Locate the cell with the specified text and output its [x, y] center coordinate. 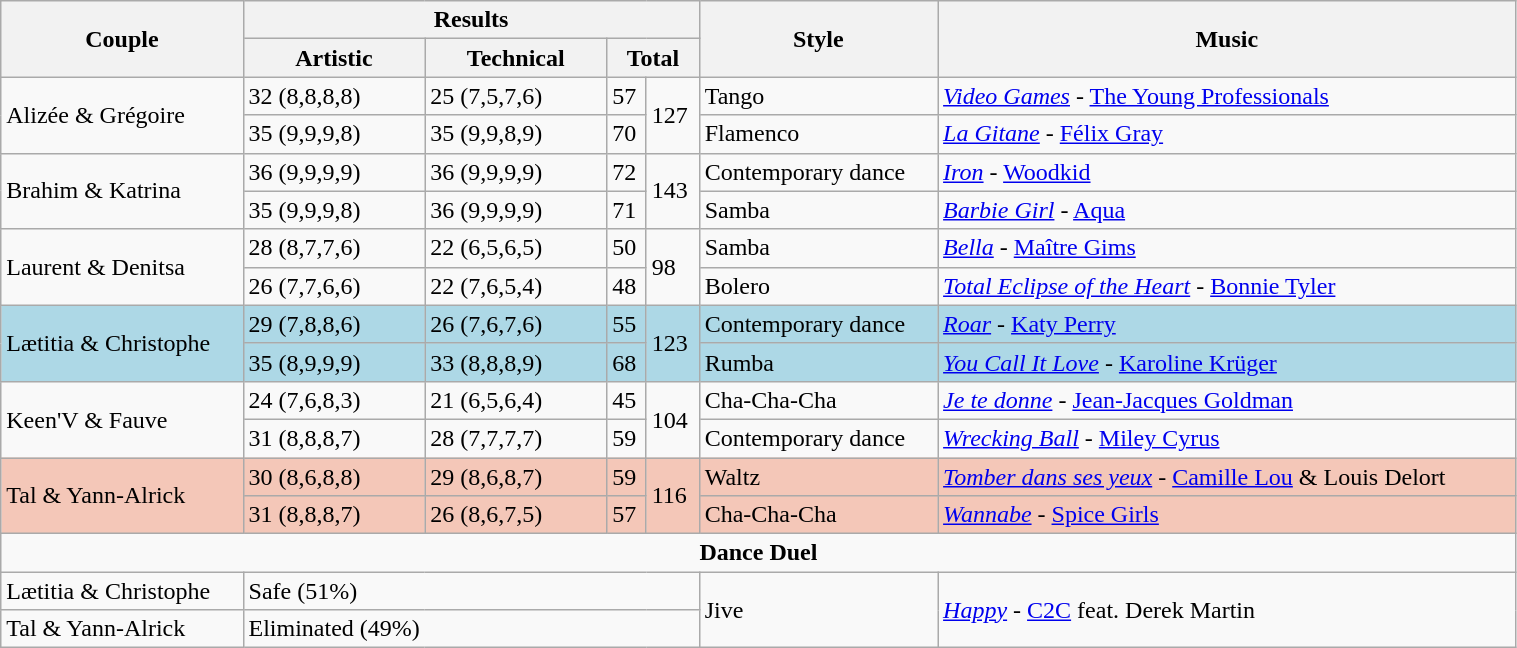
Brahim & Katrina [122, 191]
116 [672, 496]
26 (7,6,7,6) [516, 324]
28 (7,7,7,7) [516, 438]
Jive [818, 610]
Iron - Woodkid [1227, 172]
Wannabe - Spice Girls [1227, 515]
32 (8,8,8,8) [334, 96]
72 [626, 172]
28 (8,7,7,6) [334, 248]
Total Eclipse of the Heart - Bonnie Tyler [1227, 286]
Safe (51%) [471, 591]
22 (7,6,5,4) [516, 286]
Roar - Katy Perry [1227, 324]
Rumba [818, 362]
98 [672, 267]
22 (6,5,6,5) [516, 248]
Barbie Girl - Aqua [1227, 210]
Alizée & Grégoire [122, 115]
Wrecking Ball - Miley Cyrus [1227, 438]
Bolero [818, 286]
Keen'V & Fauve [122, 419]
Couple [122, 39]
68 [626, 362]
26 (7,7,6,6) [334, 286]
30 (8,6,8,8) [334, 477]
Waltz [818, 477]
Je te donne - Jean-Jacques Goldman [1227, 400]
You Call It Love - Karoline Krüger [1227, 362]
55 [626, 324]
Total [653, 58]
33 (8,8,8,9) [516, 362]
127 [672, 115]
Tomber dans ses yeux - Camille Lou & Louis Delort [1227, 477]
26 (8,6,7,5) [516, 515]
29 (7,8,8,6) [334, 324]
104 [672, 419]
Bella - Maître Gims [1227, 248]
Dance Duel [758, 553]
29 (8,6,8,7) [516, 477]
Style [818, 39]
Technical [516, 58]
35 (8,9,9,9) [334, 362]
50 [626, 248]
123 [672, 343]
48 [626, 286]
25 (7,5,7,6) [516, 96]
21 (6,5,6,4) [516, 400]
Laurent & Denitsa [122, 267]
24 (7,6,8,3) [334, 400]
Music [1227, 39]
35 (9,9,8,9) [516, 134]
Tango [818, 96]
Happy - C2C feat. Derek Martin [1227, 610]
71 [626, 210]
Eliminated (49%) [471, 629]
La Gitane - Félix Gray [1227, 134]
143 [672, 191]
45 [626, 400]
70 [626, 134]
Video Games - The Young Professionals [1227, 96]
Flamenco [818, 134]
Artistic [334, 58]
Results [471, 20]
